Return (X, Y) of the center of cell containing provided text 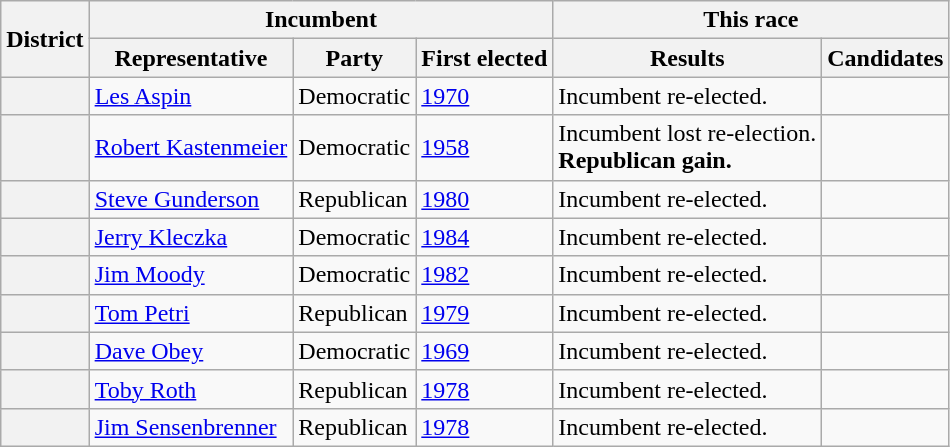
Incumbent lost re-election.Republican gain. (688, 148)
Tom Petri (191, 313)
1970 (484, 96)
First elected (484, 58)
Steve Gunderson (191, 199)
Jim Sensenbrenner (191, 427)
1982 (484, 275)
1969 (484, 351)
1984 (484, 237)
Robert Kastenmeier (191, 148)
Jim Moody (191, 275)
Candidates (886, 58)
1979 (484, 313)
This race (751, 20)
1958 (484, 148)
Toby Roth (191, 389)
Representative (191, 58)
Les Aspin (191, 96)
1980 (484, 199)
Results (688, 58)
Incumbent (321, 20)
District (45, 39)
Jerry Kleczka (191, 237)
Dave Obey (191, 351)
Party (354, 58)
